Determine the [X, Y] coordinate at the center of the cell enclosing the given text.  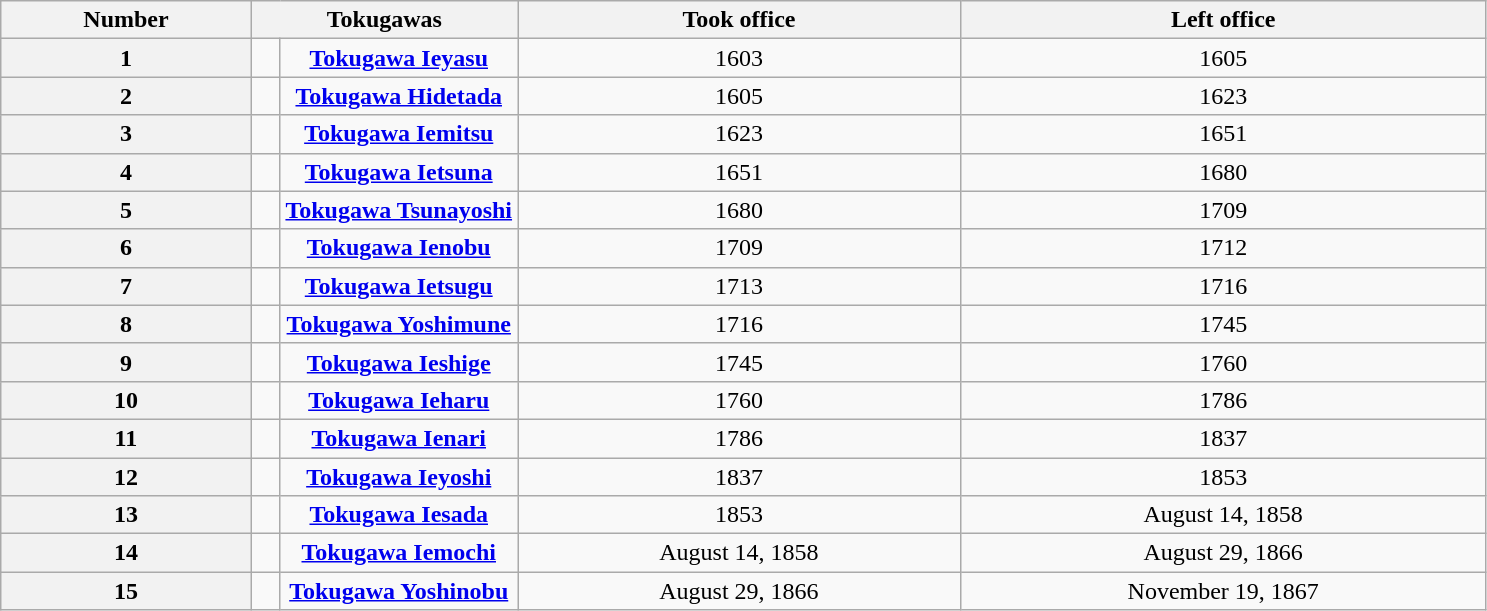
3 [126, 134]
10 [126, 400]
Tokugawa Hidetada [399, 96]
1603 [740, 58]
1713 [740, 286]
9 [126, 362]
Number [126, 20]
Tokugawas [384, 20]
Tokugawa Ietsugu [399, 286]
4 [126, 172]
14 [126, 553]
11 [126, 438]
Tokugawa Iesada [399, 515]
Tokugawa Tsunayoshi [399, 210]
Tokugawa Ieharu [399, 400]
2 [126, 96]
5 [126, 210]
Tokugawa Ienobu [399, 248]
November 19, 1867 [1223, 591]
Tokugawa Ieyasu [399, 58]
12 [126, 477]
Left office [1223, 20]
Took office [740, 20]
Tokugawa Yoshinobu [399, 591]
Tokugawa Ieyoshi [399, 477]
1712 [1223, 248]
15 [126, 591]
Tokugawa Iemitsu [399, 134]
7 [126, 286]
Tokugawa Ietsuna [399, 172]
Tokugawa Yoshimune [399, 324]
Tokugawa Ieshige [399, 362]
Tokugawa Ienari [399, 438]
6 [126, 248]
1 [126, 58]
8 [126, 324]
13 [126, 515]
Tokugawa Iemochi [399, 553]
